Locate the cell with the specified text and output its (X, Y) center coordinate. 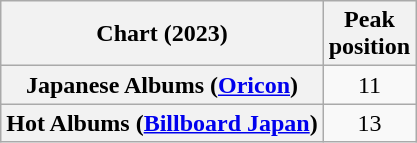
Peakposition (369, 34)
11 (369, 85)
13 (369, 123)
Hot Albums (Billboard Japan) (162, 123)
Chart (2023) (162, 34)
Japanese Albums (Oricon) (162, 85)
